Return the (X, Y) coordinate for the center point of the cell that contains the specified text.  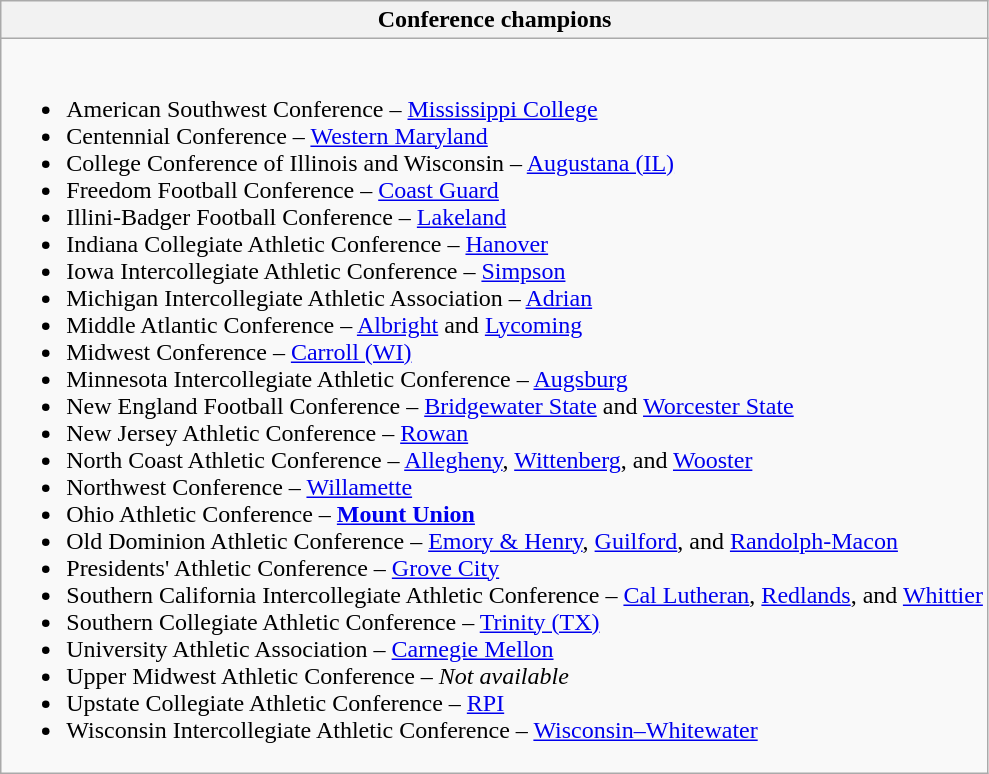
Conference champions (495, 20)
